Return [x, y] of the center of cell containing provided text 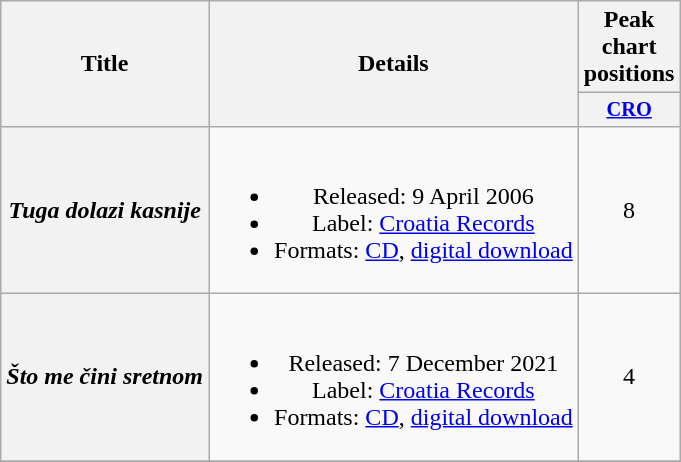
Details [393, 64]
Released: 9 April 2006Label: Croatia RecordsFormats: CD, digital download [393, 210]
Title [105, 64]
Released: 7 December 2021Label: Croatia RecordsFormats: CD, digital download [393, 378]
4 [629, 378]
Tuga dolazi kasnije [105, 210]
Peak chart positions [629, 47]
CRO [629, 110]
8 [629, 210]
Što me čini sretnom [105, 378]
